Return [x, y] of the center of cell containing provided text 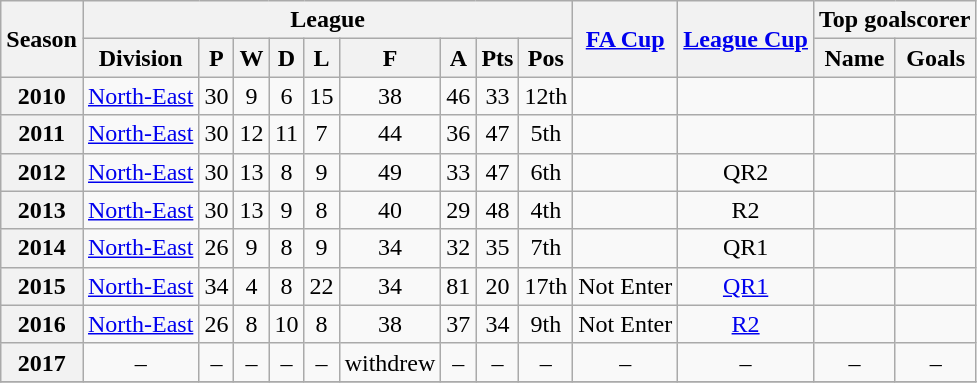
2013 [42, 210]
20 [498, 286]
D [286, 58]
6th [546, 172]
22 [322, 286]
Goals [935, 58]
48 [498, 210]
9th [546, 324]
League Cup [746, 39]
Name [854, 58]
F [390, 58]
44 [390, 134]
4 [252, 286]
L [322, 58]
12 [252, 134]
2017 [42, 362]
withdrew [390, 362]
QR2 [746, 172]
5th [546, 134]
League [327, 20]
17th [546, 286]
Pos [546, 58]
29 [458, 210]
Pts [498, 58]
Season [42, 39]
15 [322, 96]
A [458, 58]
FA Cup [626, 39]
Top goalscorer [894, 20]
32 [458, 248]
4th [546, 210]
40 [390, 210]
36 [458, 134]
2014 [42, 248]
6 [286, 96]
2016 [42, 324]
7th [546, 248]
Division [140, 58]
2011 [42, 134]
7 [322, 134]
35 [498, 248]
W [252, 58]
P [216, 58]
2010 [42, 96]
12th [546, 96]
10 [286, 324]
46 [458, 96]
37 [458, 324]
11 [286, 134]
81 [458, 286]
2012 [42, 172]
49 [390, 172]
2015 [42, 286]
